Return the [x, y] coordinate for the center point of the cell that contains the specified text.  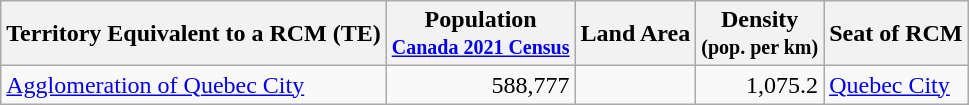
Density(pop. per km) [760, 34]
PopulationCanada 2021 Census [480, 34]
1,075.2 [760, 85]
588,777 [480, 85]
Quebec City [896, 85]
Territory Equivalent to a RCM (TE) [194, 34]
Agglomeration of Quebec City [194, 85]
Seat of RCM [896, 34]
Land Area [636, 34]
